Locate the cell with the specified text and output its (x, y) center coordinate. 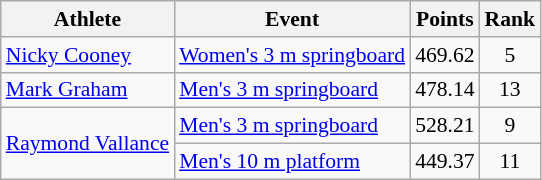
469.62 (444, 55)
11 (510, 162)
Nicky Cooney (88, 55)
528.21 (444, 126)
Athlete (88, 19)
Raymond Vallance (88, 144)
449.37 (444, 162)
Men's 10 m platform (292, 162)
Points (444, 19)
5 (510, 55)
Mark Graham (88, 90)
478.14 (444, 90)
9 (510, 126)
Women's 3 m springboard (292, 55)
Event (292, 19)
13 (510, 90)
Rank (510, 19)
